From the cell containing the given text, extract its center point as [X, Y] coordinate. 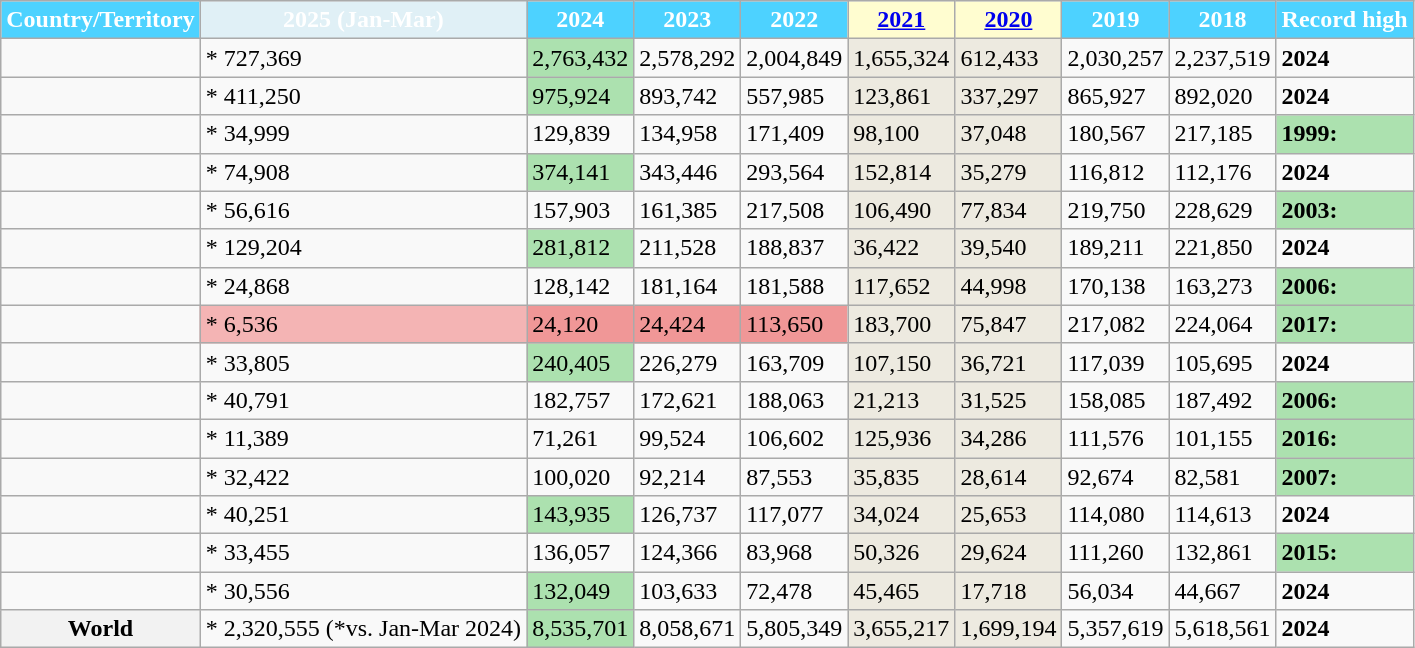
240,405 [580, 362]
217,185 [1222, 134]
99,524 [688, 438]
181,588 [794, 286]
25,653 [1008, 515]
2021 [902, 20]
35,835 [902, 477]
2,578,292 [688, 58]
* 30,556 [363, 591]
219,750 [1116, 210]
117,077 [794, 515]
557,985 [794, 96]
3,655,217 [902, 629]
103,633 [688, 591]
123,861 [902, 96]
161,385 [688, 210]
134,958 [688, 134]
143,935 [580, 515]
893,742 [688, 96]
98,100 [902, 134]
343,446 [688, 172]
44,998 [1008, 286]
1,655,324 [902, 58]
29,624 [1008, 553]
17,718 [1008, 591]
221,850 [1222, 248]
44,667 [1222, 591]
2016: [1344, 438]
* 34,999 [363, 134]
281,812 [580, 248]
114,613 [1222, 515]
92,214 [688, 477]
100,020 [580, 477]
217,082 [1116, 324]
2019 [1116, 20]
892,020 [1222, 96]
* 24,868 [363, 286]
1,699,194 [1008, 629]
2022 [794, 20]
77,834 [1008, 210]
2017: [1344, 324]
* 727,369 [363, 58]
37,048 [1008, 134]
56,034 [1116, 591]
337,297 [1008, 96]
* 11,389 [363, 438]
* 56,616 [363, 210]
188,063 [794, 400]
71,261 [580, 438]
124,366 [688, 553]
114,080 [1116, 515]
211,528 [688, 248]
2,004,849 [794, 58]
* 40,791 [363, 400]
172,621 [688, 400]
* 411,250 [363, 96]
39,540 [1008, 248]
224,064 [1222, 324]
157,903 [580, 210]
* 32,422 [363, 477]
129,839 [580, 134]
111,576 [1116, 438]
* 6,536 [363, 324]
132,861 [1222, 553]
31,525 [1008, 400]
5,805,349 [794, 629]
50,326 [902, 553]
5,618,561 [1222, 629]
82,581 [1222, 477]
125,936 [902, 438]
136,057 [580, 553]
1999: [1344, 134]
188,837 [794, 248]
865,927 [1116, 96]
106,490 [902, 210]
36,422 [902, 248]
117,652 [902, 286]
2,237,519 [1222, 58]
107,150 [902, 362]
2018 [1222, 20]
* 33,455 [363, 553]
105,695 [1222, 362]
34,286 [1008, 438]
187,492 [1222, 400]
170,138 [1116, 286]
117,039 [1116, 362]
World [100, 629]
226,279 [688, 362]
183,700 [902, 324]
5,357,619 [1116, 629]
132,049 [580, 591]
2023 [688, 20]
113,650 [794, 324]
112,176 [1222, 172]
171,409 [794, 134]
111,260 [1116, 553]
106,602 [794, 438]
2020 [1008, 20]
* 129,204 [363, 248]
374,141 [580, 172]
Country/Territory [100, 20]
126,737 [688, 515]
72,478 [794, 591]
163,709 [794, 362]
* 33,805 [363, 362]
Record high [1344, 20]
2,763,432 [580, 58]
182,757 [580, 400]
189,211 [1116, 248]
8,535,701 [580, 629]
2007: [1344, 477]
* 40,251 [363, 515]
217,508 [794, 210]
2003: [1344, 210]
28,614 [1008, 477]
116,812 [1116, 172]
75,847 [1008, 324]
8,058,671 [688, 629]
45,465 [902, 591]
181,164 [688, 286]
83,968 [794, 553]
* 74,908 [363, 172]
158,085 [1116, 400]
180,567 [1116, 134]
92,674 [1116, 477]
163,273 [1222, 286]
36,721 [1008, 362]
975,924 [580, 96]
24,120 [580, 324]
293,564 [794, 172]
* 2,320,555 (*vs. Jan-Mar 2024) [363, 629]
228,629 [1222, 210]
128,142 [580, 286]
35,279 [1008, 172]
24,424 [688, 324]
2025 (Jan-Mar) [363, 20]
2015: [1344, 553]
152,814 [902, 172]
87,553 [794, 477]
34,024 [902, 515]
21,213 [902, 400]
2,030,257 [1116, 58]
101,155 [1222, 438]
612,433 [1008, 58]
